Determine the (x, y) coordinate at the center of the cell enclosing the given text.  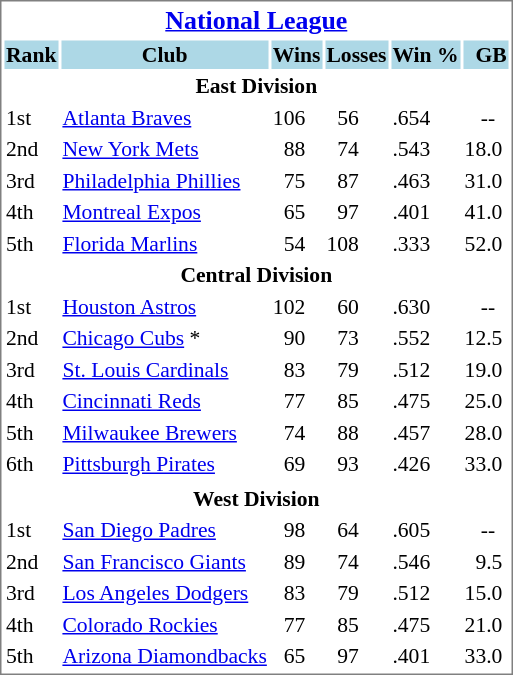
New York Mets (164, 149)
Florida Marlins (164, 244)
.552 (426, 338)
15.0 (486, 593)
98 (296, 530)
West Division (256, 498)
102 (296, 306)
12.5 (486, 338)
Pittsburgh Pirates (164, 464)
54 (296, 244)
San Diego Padres (164, 530)
GB (486, 54)
.426 (426, 464)
Cincinnati Reds (164, 401)
Wins (296, 54)
.333 (426, 244)
National League (256, 20)
Montreal Expos (164, 212)
East Division (256, 86)
87 (356, 180)
.457 (426, 432)
21.0 (486, 624)
Atlanta Braves (164, 118)
.546 (426, 562)
Philadelphia Phillies (164, 180)
108 (356, 244)
6th (30, 464)
52.0 (486, 244)
Central Division (256, 275)
75 (296, 180)
.543 (426, 149)
64 (356, 530)
89 (296, 562)
Los Angeles Dodgers (164, 593)
Win % (426, 54)
90 (296, 338)
19.0 (486, 370)
73 (356, 338)
Colorado Rockies (164, 624)
31.0 (486, 180)
St. Louis Cardinals (164, 370)
56 (356, 118)
60 (356, 306)
.654 (426, 118)
93 (356, 464)
106 (296, 118)
Losses (356, 54)
San Francisco Giants (164, 562)
18.0 (486, 149)
Rank (30, 54)
.630 (426, 306)
9.5 (486, 562)
Arizona Diamondbacks (164, 656)
Chicago Cubs * (164, 338)
Milwaukee Brewers (164, 432)
Houston Astros (164, 306)
69 (296, 464)
25.0 (486, 401)
41.0 (486, 212)
28.0 (486, 432)
.605 (426, 530)
.463 (426, 180)
Club (164, 54)
